From the cell containing the given text, extract its center point as [x, y] coordinate. 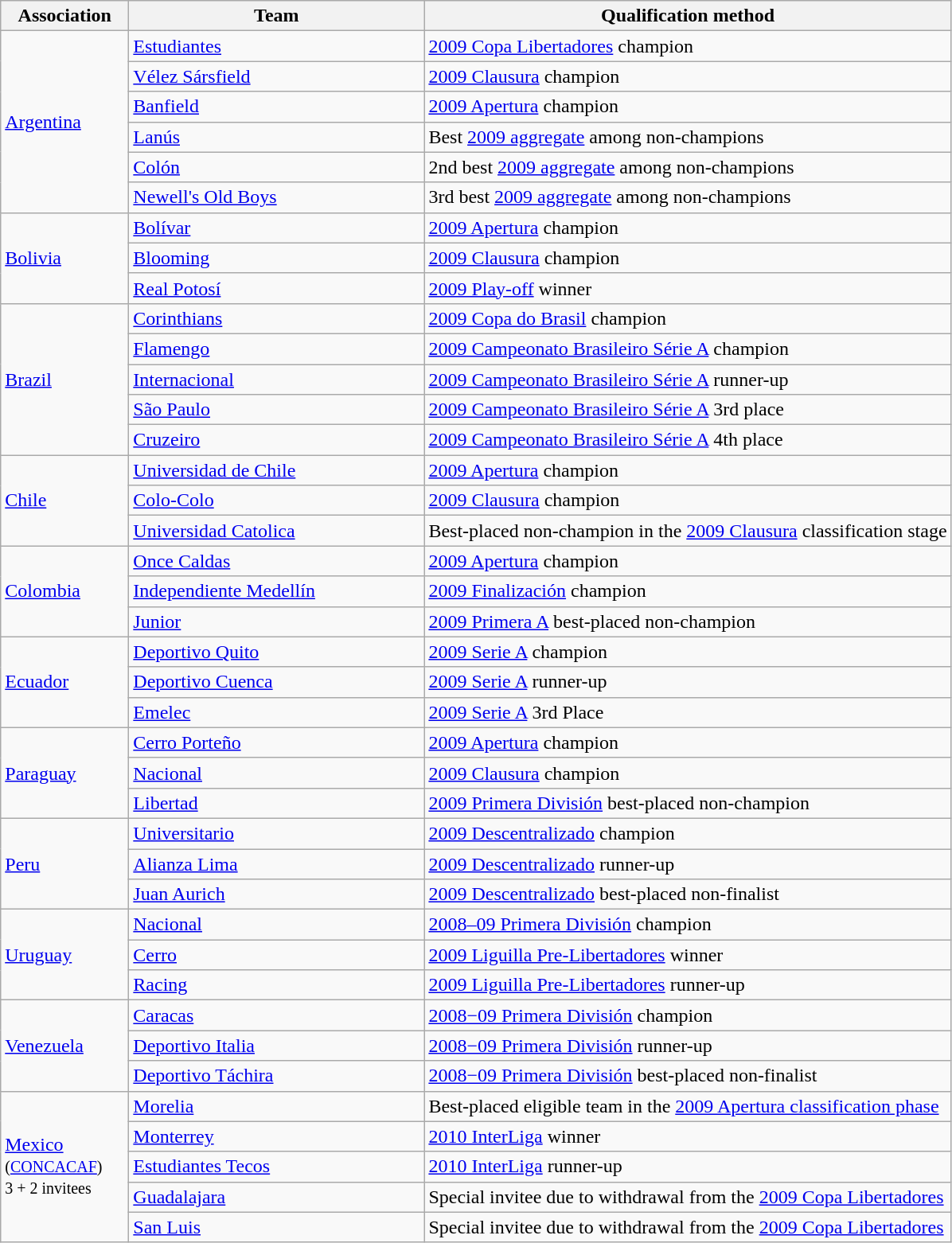
Once Caldas [277, 561]
Newell's Old Boys [277, 197]
Chile [65, 501]
São Paulo [277, 410]
Real Potosí [277, 288]
2009 Serie A champion [688, 652]
Corinthians [277, 318]
Colón [277, 167]
Colombia [65, 591]
2009 Campeonato Brasileiro Série A 4th place [688, 440]
Junior [277, 621]
Uruguay [65, 955]
2009 Liguilla Pre-Libertadores runner-up [688, 985]
Peru [65, 863]
San Luis [277, 1227]
2009 Finalización champion [688, 591]
2nd best 2009 aggregate among non-champions [688, 167]
Universitario [277, 833]
Paraguay [65, 773]
2009 Copa do Brasil champion [688, 318]
Best 2009 aggregate among non-champions [688, 137]
Internacional [277, 380]
2009 Serie A runner-up [688, 682]
Independiente Medellín [277, 591]
Deportivo Italia [277, 1046]
Venezuela [65, 1046]
Juan Aurich [277, 894]
Mexico(CONCACAF)3 + 2 invitees [65, 1167]
Vélez Sársfield [277, 76]
2008−09 Primera División runner-up [688, 1046]
2010 InterLiga runner-up [688, 1167]
Libertad [277, 803]
Emelec [277, 712]
Qualification method [688, 16]
Brazil [65, 379]
Flamengo [277, 349]
Team [277, 16]
2009 Campeonato Brasileiro Série A runner-up [688, 380]
2009 Primera División best-placed non-champion [688, 803]
2008−09 Primera División champion [688, 1015]
2010 InterLiga winner [688, 1136]
2009 Campeonato Brasileiro Série A 3rd place [688, 410]
2009 Liguilla Pre-Libertadores winner [688, 955]
Morelia [277, 1106]
3rd best 2009 aggregate among non-champions [688, 197]
Estudiantes [277, 46]
2008–09 Primera División champion [688, 925]
Blooming [277, 258]
2009 Campeonato Brasileiro Série A champion [688, 349]
Estudiantes Tecos [277, 1167]
Bolivia [65, 258]
2009 Descentralizado runner-up [688, 863]
Monterrey [277, 1136]
Colo-Colo [277, 501]
Alianza Lima [277, 863]
Best-placed eligible team in the 2009 Apertura classification phase [688, 1106]
Racing [277, 985]
Argentina [65, 122]
2009 Copa Libertadores champion [688, 46]
Caracas [277, 1015]
Cerro Porteño [277, 742]
Ecuador [65, 682]
2009 Play-off winner [688, 288]
Cruzeiro [277, 440]
2008−09 Primera División best-placed non-finalist [688, 1076]
Association [65, 16]
Deportivo Cuenca [277, 682]
Best-placed non-champion in the 2009 Clausura classification stage [688, 531]
Lanús [277, 137]
2009 Primera A best-placed non-champion [688, 621]
Deportivo Quito [277, 652]
2009 Serie A 3rd Place [688, 712]
Bolívar [277, 228]
Cerro [277, 955]
2009 Descentralizado best-placed non-finalist [688, 894]
Banfield [277, 107]
Universidad de Chile [277, 470]
2009 Descentralizado champion [688, 833]
Guadalajara [277, 1197]
Deportivo Táchira [277, 1076]
Universidad Catolica [277, 531]
